Scan for the cell matching the given text and deliver its [x, y] coordinate at center. 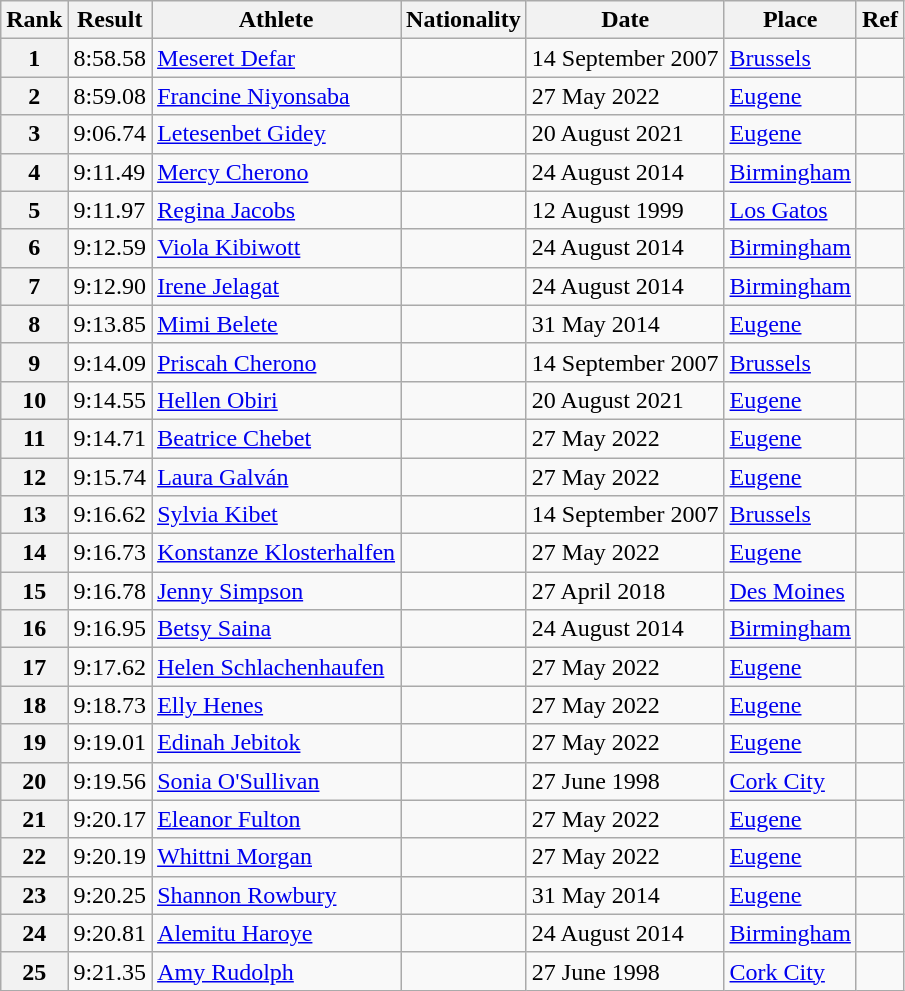
Result [110, 20]
Konstanze Klosterhalfen [276, 553]
Francine Niyonsaba [276, 96]
7 [34, 286]
Betsy Saina [276, 629]
1 [34, 58]
Alemitu Haroye [276, 933]
23 [34, 895]
Beatrice Chebet [276, 438]
Hellen Obiri [276, 400]
Rank [34, 20]
Date [625, 20]
9:15.74 [110, 477]
Shannon Rowbury [276, 895]
Sonia O'Sullivan [276, 781]
9:19.56 [110, 781]
Los Gatos [790, 210]
9:12.90 [110, 286]
3 [34, 134]
Sylvia Kibet [276, 515]
Place [790, 20]
9:11.97 [110, 210]
17 [34, 667]
8:59.08 [110, 96]
9:20.17 [110, 819]
9:21.35 [110, 971]
16 [34, 629]
Elly Henes [276, 705]
9:16.78 [110, 591]
9:20.19 [110, 857]
20 [34, 781]
9 [34, 362]
9:20.25 [110, 895]
Laura Galván [276, 477]
9:18.73 [110, 705]
15 [34, 591]
9:11.49 [110, 172]
4 [34, 172]
9:13.85 [110, 324]
Meseret Defar [276, 58]
Priscah Cherono [276, 362]
Nationality [464, 20]
2 [34, 96]
Amy Rudolph [276, 971]
12 August 1999 [625, 210]
25 [34, 971]
10 [34, 400]
9:12.59 [110, 248]
Helen Schlachenhaufen [276, 667]
9:19.01 [110, 743]
6 [34, 248]
Eleanor Fulton [276, 819]
8 [34, 324]
Edinah Jebitok [276, 743]
9:06.74 [110, 134]
18 [34, 705]
9:14.09 [110, 362]
9:14.71 [110, 438]
9:16.95 [110, 629]
24 [34, 933]
Des Moines [790, 591]
Mimi Belete [276, 324]
Ref [880, 20]
9:16.62 [110, 515]
19 [34, 743]
11 [34, 438]
5 [34, 210]
27 April 2018 [625, 591]
Whittni Morgan [276, 857]
Regina Jacobs [276, 210]
14 [34, 553]
9:20.81 [110, 933]
Jenny Simpson [276, 591]
8:58.58 [110, 58]
9:17.62 [110, 667]
21 [34, 819]
12 [34, 477]
9:14.55 [110, 400]
9:16.73 [110, 553]
Letesenbet Gidey [276, 134]
13 [34, 515]
Irene Jelagat [276, 286]
Athlete [276, 20]
Mercy Cherono [276, 172]
22 [34, 857]
Viola Kibiwott [276, 248]
